Find where the given text appears and provide that cell's center as [x, y] coordinate. 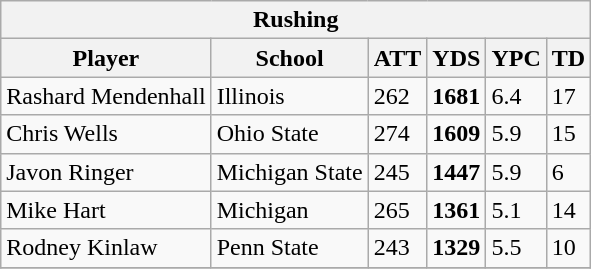
5.5 [516, 248]
Michigan State [290, 172]
Illinois [290, 96]
10 [568, 248]
ATT [398, 58]
265 [398, 210]
17 [568, 96]
14 [568, 210]
1447 [456, 172]
Rashard Mendenhall [106, 96]
Rodney Kinlaw [106, 248]
274 [398, 134]
Mike Hart [106, 210]
Rushing [296, 20]
6 [568, 172]
262 [398, 96]
5.1 [516, 210]
Ohio State [290, 134]
Chris Wells [106, 134]
Penn State [290, 248]
Player [106, 58]
YDS [456, 58]
1609 [456, 134]
TD [568, 58]
1329 [456, 248]
1681 [456, 96]
School [290, 58]
245 [398, 172]
15 [568, 134]
Michigan [290, 210]
243 [398, 248]
1361 [456, 210]
Javon Ringer [106, 172]
YPC [516, 58]
6.4 [516, 96]
